Find where the given text appears and provide that cell's center as [X, Y] coordinate. 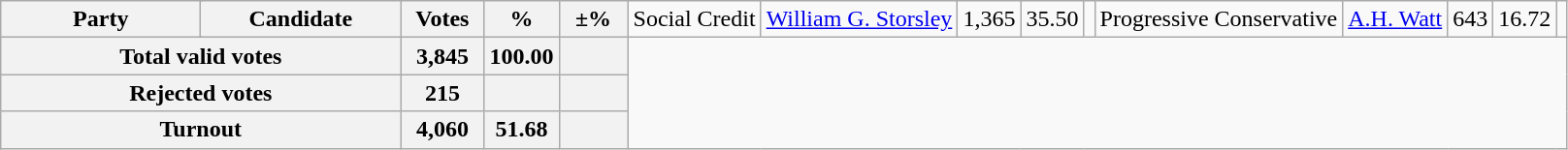
±% [594, 19]
100.00 [522, 56]
51.68 [522, 130]
Votes [442, 19]
4,060 [442, 130]
643 [1471, 19]
William G. Storsley [860, 19]
Turnout [201, 130]
Progressive Conservative [1219, 19]
35.50 [1052, 19]
1,365 [990, 19]
A.H. Watt [1395, 19]
Rejected votes [201, 93]
215 [442, 93]
3,845 [442, 56]
Party [101, 19]
16.72 [1525, 19]
Total valid votes [201, 56]
Social Credit [695, 19]
Candidate [301, 19]
% [522, 19]
